Search for the cell housing the specified text and yield its [X, Y] center coordinate. 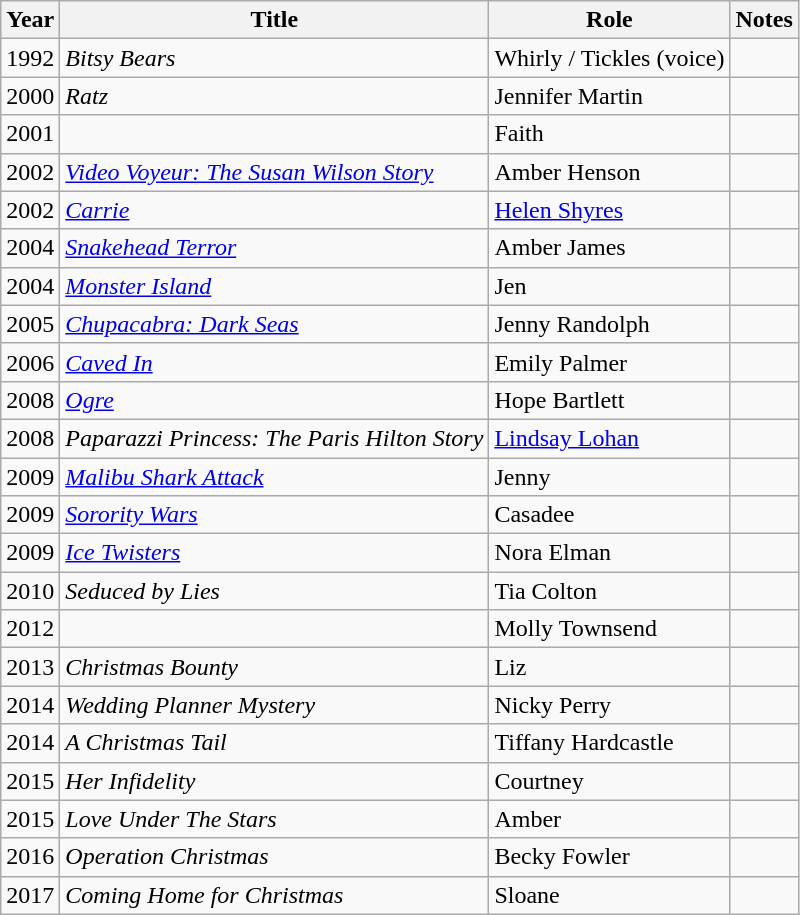
Jenny [610, 477]
Role [610, 20]
Snakehead Terror [274, 248]
Malibu Shark Attack [274, 477]
Jen [610, 286]
Ratz [274, 96]
Ogre [274, 400]
Chupacabra: Dark Seas [274, 324]
Molly Townsend [610, 629]
2001 [30, 134]
Operation Christmas [274, 857]
Amber Henson [610, 172]
Sorority Wars [274, 515]
2000 [30, 96]
2016 [30, 857]
Wedding Planner Mystery [274, 705]
Title [274, 20]
2010 [30, 591]
Whirly / Tickles (voice) [610, 58]
A Christmas Tail [274, 743]
Seduced by Lies [274, 591]
Faith [610, 134]
Becky Fowler [610, 857]
2017 [30, 895]
Helen Shyres [610, 210]
Tia Colton [610, 591]
Nicky Perry [610, 705]
Liz [610, 667]
Amber James [610, 248]
2006 [30, 362]
Christmas Bounty [274, 667]
Her Infidelity [274, 781]
Lindsay Lohan [610, 438]
2013 [30, 667]
Sloane [610, 895]
Caved In [274, 362]
Monster Island [274, 286]
Jenny Randolph [610, 324]
2012 [30, 629]
Paparazzi Princess: The Paris Hilton Story [274, 438]
Carrie [274, 210]
1992 [30, 58]
Ice Twisters [274, 553]
Nora Elman [610, 553]
Video Voyeur: The Susan Wilson Story [274, 172]
Amber [610, 819]
Courtney [610, 781]
Casadee [610, 515]
Emily Palmer [610, 362]
Year [30, 20]
Coming Home for Christmas [274, 895]
Love Under The Stars [274, 819]
Bitsy Bears [274, 58]
Tiffany Hardcastle [610, 743]
Notes [764, 20]
Hope Bartlett [610, 400]
Jennifer Martin [610, 96]
2005 [30, 324]
